Output the [x, y] coordinate of the center of the cell containing the given text.  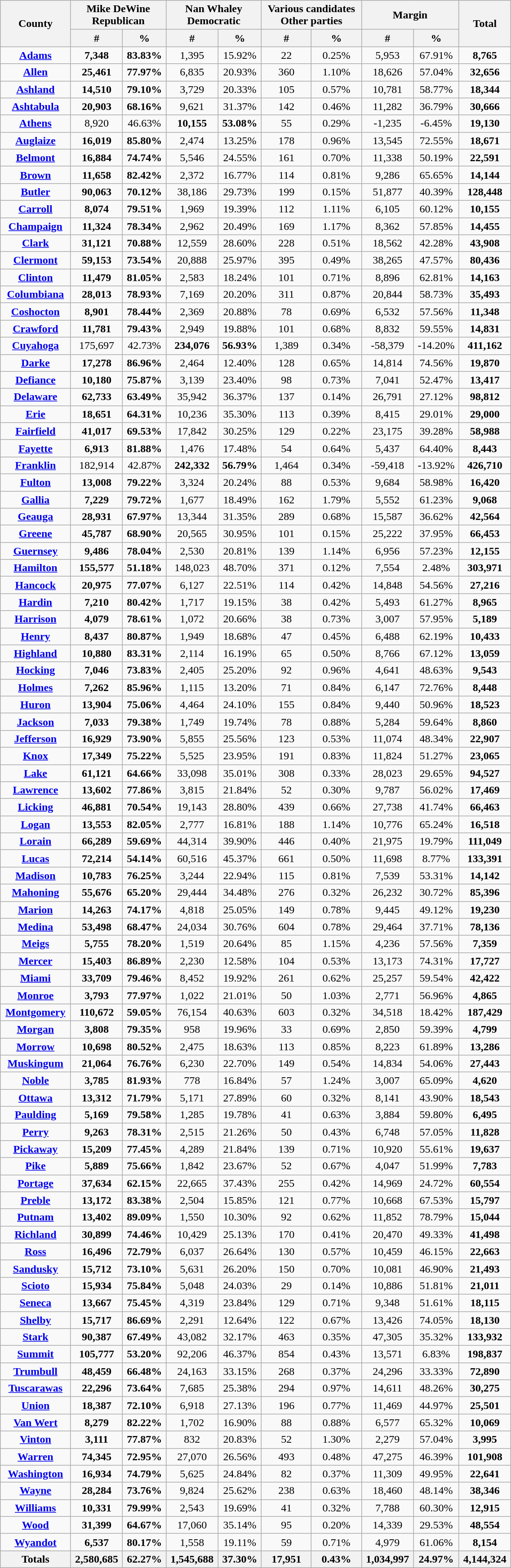
5,855 [192, 739]
78.79% [436, 1217]
78.31% [144, 1132]
66.48% [144, 1371]
2,962 [192, 226]
67.97% [144, 517]
25.20% [240, 670]
463 [287, 1337]
58.98% [436, 482]
14,848 [387, 585]
3,785 [97, 1081]
94,527 [485, 773]
13,553 [97, 824]
53,498 [97, 927]
35.01% [240, 773]
1,558 [192, 1542]
65.09% [436, 1081]
82 [287, 1474]
13,602 [97, 790]
44,314 [192, 841]
Lorain [36, 841]
60,516 [192, 859]
57.05% [436, 1132]
74.46% [144, 1234]
86.96% [144, 363]
0.41% [336, 1234]
16.90% [240, 1423]
83.83% [144, 55]
Jefferson [36, 739]
170 [287, 1234]
40.63% [240, 1012]
27,070 [192, 1457]
Medina [36, 927]
4,818 [192, 910]
73.83% [144, 670]
25.97% [240, 260]
42.28% [436, 243]
42,564 [485, 517]
18,523 [485, 705]
Cuyahoga [36, 346]
49.12% [436, 910]
27.13% [240, 1405]
18.68% [240, 636]
234,076 [192, 346]
Brown [36, 175]
Fayette [36, 448]
85.80% [144, 141]
6,835 [192, 72]
832 [192, 1440]
137 [287, 397]
182,914 [97, 465]
12.64% [240, 1320]
43.90% [436, 1098]
7,229 [97, 500]
3,808 [97, 1029]
20,844 [387, 295]
23.67% [240, 1166]
32.17% [240, 1337]
6,532 [387, 312]
7,210 [97, 602]
Scioto [36, 1286]
20,888 [192, 260]
Butler [36, 192]
7,046 [97, 670]
8,860 [485, 722]
Hardin [36, 602]
25.38% [240, 1388]
14,969 [387, 1183]
33,709 [97, 978]
Morrow [36, 1047]
48.26% [436, 1388]
14,263 [97, 910]
1,969 [192, 209]
50.19% [436, 158]
56.79% [240, 465]
0.83% [336, 756]
426,710 [485, 465]
Van Wert [36, 1423]
Hancock [36, 585]
2,475 [192, 1047]
Muskingum [36, 1064]
4,979 [387, 1542]
17,349 [97, 756]
14,144 [485, 175]
28,931 [97, 517]
81.93% [144, 1081]
Summit [36, 1354]
0.20% [336, 1525]
5,525 [192, 756]
65.32% [436, 1423]
11,324 [97, 226]
55 [287, 123]
73.54% [144, 260]
22,591 [485, 158]
66,453 [485, 534]
82.42% [144, 175]
7,685 [192, 1388]
47.57% [436, 260]
4,464 [192, 705]
41,498 [485, 1234]
13,312 [97, 1098]
85 [287, 944]
2,372 [192, 175]
150 [287, 1268]
Various candidatesOther parties [312, 15]
24,296 [387, 1371]
18,130 [485, 1320]
161 [287, 158]
46.39% [436, 1457]
74.17% [144, 910]
0.66% [336, 807]
33.33% [436, 1371]
15,403 [97, 961]
19.78% [240, 1115]
8,154 [485, 1542]
1,677 [192, 500]
1.03% [336, 995]
24.10% [240, 705]
58,988 [485, 431]
142 [287, 106]
255 [287, 1183]
15,044 [485, 1217]
4,319 [192, 1303]
11,698 [387, 859]
74.05% [436, 1320]
34.48% [240, 893]
112 [287, 209]
2,515 [192, 1132]
68.16% [144, 106]
11,074 [387, 739]
26.56% [240, 1457]
57.23% [436, 551]
26,791 [387, 397]
13,344 [192, 517]
76.25% [144, 876]
15,587 [387, 517]
7,041 [387, 380]
12,559 [192, 243]
2,474 [192, 141]
17,842 [192, 431]
18,626 [387, 72]
6,105 [387, 209]
115 [287, 876]
Knox [36, 756]
72.76% [436, 687]
Wyandot [36, 1542]
81.05% [144, 277]
5,284 [387, 722]
31,399 [97, 1525]
105 [287, 89]
439 [287, 807]
Henry [36, 636]
22,296 [97, 1388]
9,684 [387, 482]
7,033 [97, 722]
0.30% [336, 790]
50.96% [436, 705]
22,665 [192, 1183]
-1,235 [387, 123]
10,081 [387, 1268]
Greene [36, 534]
20.83% [240, 1440]
19.79% [436, 841]
8,448 [485, 687]
1,389 [287, 346]
18,562 [387, 243]
11,338 [387, 158]
26.20% [240, 1268]
36.62% [436, 517]
11,469 [387, 1405]
10,668 [387, 1200]
9,445 [387, 910]
14,163 [485, 277]
Ashland [36, 89]
77.07% [144, 585]
10,920 [387, 1149]
20.88% [240, 312]
Wood [36, 1525]
1.30% [336, 1440]
2,777 [192, 824]
13,417 [485, 380]
Totals [36, 1559]
8,362 [387, 226]
6,537 [97, 1542]
Putnam [36, 1217]
Paulding [36, 1115]
155 [287, 705]
19.92% [240, 978]
162 [287, 500]
69.53% [144, 431]
19,230 [485, 910]
12.40% [240, 363]
Meigs [36, 944]
6,748 [387, 1132]
13,173 [387, 961]
56.93% [240, 346]
1.15% [336, 944]
Guernsey [36, 551]
64.66% [144, 773]
Logan [36, 824]
61.23% [436, 500]
51,877 [387, 192]
4,236 [387, 944]
13.20% [240, 687]
604 [287, 927]
8,920 [97, 123]
42,422 [485, 978]
62.27% [144, 1559]
22.51% [240, 585]
10,776 [387, 824]
66,463 [485, 807]
65 [287, 653]
5,552 [387, 500]
-6.45% [436, 123]
71.79% [144, 1098]
17,951 [287, 1559]
59.80% [436, 1115]
Morgan [36, 1029]
47,305 [387, 1337]
10,069 [485, 1423]
48.14% [436, 1491]
16,420 [485, 482]
6,956 [387, 551]
Seneca [36, 1303]
2,580,685 [97, 1559]
4,047 [387, 1166]
19.69% [240, 1508]
5,631 [192, 1268]
24.72% [436, 1183]
15,934 [97, 1286]
493 [287, 1457]
Pickaway [36, 1149]
16.84% [240, 1081]
37,634 [97, 1183]
41.74% [436, 807]
133,391 [485, 859]
3,111 [97, 1440]
64.40% [436, 448]
121 [287, 1200]
Clinton [36, 277]
75.87% [144, 380]
70.54% [144, 807]
60 [287, 1098]
2,114 [192, 653]
44.97% [436, 1405]
261 [287, 978]
48.63% [436, 670]
54.56% [436, 585]
20.93% [240, 72]
43,082 [192, 1337]
49.33% [436, 1234]
276 [287, 893]
Miami [36, 978]
3,995 [485, 1440]
661 [287, 859]
0.22% [336, 431]
3,793 [97, 995]
42.87% [144, 465]
20,565 [192, 534]
Shelby [36, 1320]
Delaware [36, 397]
395 [287, 260]
2,230 [192, 961]
11,309 [387, 1474]
13,426 [387, 1320]
104 [287, 961]
Champaign [36, 226]
72,214 [97, 859]
18,460 [387, 1491]
13.25% [240, 141]
11,282 [387, 106]
13,402 [97, 1217]
Marion [36, 910]
18,387 [97, 1405]
24.84% [240, 1474]
Crawford [36, 329]
188 [287, 824]
9,068 [485, 500]
19,130 [485, 123]
0.85% [336, 1047]
40.39% [436, 192]
Highland [36, 653]
Perry [36, 1132]
1,034,997 [387, 1559]
73.90% [144, 739]
29.01% [436, 414]
187,429 [485, 1012]
1,717 [192, 602]
199 [287, 192]
73.76% [144, 1491]
0.48% [336, 1457]
54.06% [436, 1064]
19.88% [240, 329]
56.96% [436, 995]
Sandusky [36, 1268]
75.45% [144, 1303]
7,169 [192, 295]
13,172 [97, 1200]
59.39% [436, 1029]
11,824 [387, 756]
27,443 [485, 1064]
Harrison [36, 619]
37.71% [436, 927]
Wayne [36, 1491]
13,545 [387, 141]
19.74% [240, 722]
16,884 [97, 158]
67.91% [436, 55]
27,738 [387, 807]
4,865 [485, 995]
10,886 [387, 1286]
75.84% [144, 1286]
4,144,324 [485, 1559]
Holmes [36, 687]
29.53% [436, 1525]
3,729 [192, 89]
68.47% [144, 927]
62.19% [436, 636]
6,495 [485, 1115]
90,387 [97, 1337]
85.96% [144, 687]
26.64% [240, 1251]
53.31% [436, 876]
83.31% [144, 653]
54 [287, 448]
7,783 [485, 1166]
57.85% [436, 226]
20,470 [387, 1234]
67.53% [436, 1200]
Erie [36, 414]
18.49% [240, 500]
46,881 [97, 807]
0.25% [336, 55]
169 [287, 226]
25.62% [240, 1491]
61.27% [436, 602]
Hamilton [36, 568]
8.77% [436, 859]
8,437 [97, 636]
289 [287, 517]
5,171 [192, 1098]
67.49% [144, 1337]
21.26% [240, 1132]
43,908 [485, 243]
Hocking [36, 670]
6,913 [97, 448]
33,098 [192, 773]
Fairfield [36, 431]
15,209 [97, 1149]
20.20% [240, 295]
59,153 [97, 260]
55,676 [97, 893]
30,275 [485, 1388]
51.61% [436, 1303]
18.42% [436, 1012]
20.81% [240, 551]
8,832 [387, 329]
19.15% [240, 602]
294 [287, 1388]
Montgomery [36, 1012]
Athens [36, 123]
95 [287, 1525]
1.79% [336, 500]
51.18% [144, 568]
55.61% [436, 1149]
13,667 [97, 1303]
Geauga [36, 517]
Lawrence [36, 790]
5,546 [192, 158]
28.60% [240, 243]
5,437 [387, 448]
Noble [36, 1081]
11,479 [97, 277]
-13.92% [436, 465]
8,279 [97, 1423]
Franklin [36, 465]
Warren [36, 1457]
46.37% [240, 1354]
60.12% [436, 209]
17,727 [485, 961]
33 [287, 1029]
59.55% [436, 329]
62.15% [144, 1183]
0.12% [336, 568]
6.83% [436, 1354]
79.35% [144, 1029]
30.25% [240, 431]
22,907 [485, 739]
4,799 [485, 1029]
-14.20% [436, 346]
31,121 [97, 243]
74.79% [144, 1474]
48.34% [436, 739]
10,781 [387, 89]
0.64% [336, 448]
1,545,688 [192, 1559]
74.31% [436, 961]
18,543 [485, 1098]
21,011 [485, 1286]
Belmont [36, 158]
7,788 [387, 1508]
Mercer [36, 961]
15.92% [240, 55]
79.46% [144, 978]
64.31% [144, 414]
105,777 [97, 1354]
Mahoning [36, 893]
65.20% [144, 893]
78,136 [485, 927]
18,671 [485, 141]
Ashtabula [36, 106]
2,543 [192, 1508]
21,064 [97, 1064]
0.87% [336, 295]
Lucas [36, 859]
35.32% [436, 1337]
3,884 [387, 1115]
Union [36, 1405]
15.85% [240, 1200]
1,702 [192, 1423]
19.39% [240, 209]
39.28% [436, 431]
29.65% [436, 773]
82.22% [144, 1423]
16.77% [240, 175]
2,949 [192, 329]
1,285 [192, 1115]
0.65% [336, 363]
0.46% [336, 106]
30.72% [436, 893]
78.44% [144, 312]
5,889 [97, 1166]
24.97% [436, 1559]
17.48% [240, 448]
27.89% [240, 1098]
130 [287, 1251]
Lake [36, 773]
101,908 [485, 1457]
11,828 [485, 1132]
20.33% [240, 89]
854 [287, 1354]
45,787 [97, 534]
14,510 [97, 89]
Columbiana [36, 295]
191 [287, 756]
76,154 [192, 1012]
12.58% [240, 961]
26,232 [387, 893]
20.66% [240, 619]
53.08% [240, 123]
60.30% [436, 1508]
68.90% [144, 534]
Jackson [36, 722]
13,904 [97, 705]
74.56% [436, 363]
18,115 [485, 1303]
Tuscarawas [36, 1388]
78.20% [144, 944]
9,286 [387, 175]
15,797 [485, 1200]
28,284 [97, 1491]
2,279 [387, 1440]
54.14% [144, 859]
90,063 [97, 192]
36.37% [240, 397]
98 [287, 380]
51.81% [436, 1286]
15,712 [97, 1268]
0.51% [336, 243]
1.10% [336, 72]
8,415 [387, 414]
Ross [36, 1251]
5,189 [485, 619]
County [36, 23]
21,975 [387, 841]
Gallia [36, 500]
61.89% [436, 1047]
2,504 [192, 1200]
7,348 [97, 55]
47,275 [387, 1457]
23.84% [240, 1303]
16,934 [97, 1474]
238 [287, 1491]
59.54% [436, 978]
80.42% [144, 602]
3,324 [192, 482]
9,486 [97, 551]
57.95% [436, 619]
16.19% [240, 653]
18.24% [240, 277]
77.87% [144, 1440]
148,023 [192, 568]
14,611 [387, 1388]
1,842 [192, 1166]
58.73% [436, 295]
16,929 [97, 739]
3,815 [192, 790]
22.94% [240, 876]
1,519 [192, 944]
14,814 [387, 363]
1,022 [192, 995]
23.95% [240, 756]
175,697 [97, 346]
24.55% [240, 158]
60,554 [485, 1183]
38,265 [387, 260]
47 [287, 636]
31.35% [240, 517]
9,621 [192, 106]
21,493 [485, 1268]
82.05% [144, 824]
8,141 [387, 1098]
6,147 [387, 687]
72.95% [144, 1457]
8,965 [485, 602]
8,901 [97, 312]
25.13% [240, 1234]
1,476 [192, 448]
79.22% [144, 482]
74,345 [97, 1457]
62,733 [97, 397]
Total [485, 23]
65.65% [436, 175]
75.66% [144, 1166]
29,444 [192, 893]
25,501 [485, 1405]
79.43% [144, 329]
15,717 [97, 1320]
2,405 [192, 670]
228 [287, 243]
Stark [36, 1337]
81.88% [144, 448]
77.45% [144, 1149]
22.70% [240, 1064]
66,289 [97, 841]
25.05% [240, 910]
27.12% [436, 397]
Preble [36, 1200]
8,766 [387, 653]
196 [287, 1405]
1.17% [336, 226]
360 [287, 72]
603 [287, 1012]
Clermont [36, 260]
5,755 [97, 944]
14,455 [485, 226]
73.64% [144, 1388]
1,395 [192, 55]
Nan WhaleyDemocratic [213, 15]
178 [287, 141]
8,443 [485, 448]
13,571 [387, 1354]
35,942 [192, 397]
17,060 [192, 1525]
Darke [36, 363]
63.49% [144, 397]
45.37% [240, 859]
14,142 [485, 876]
22,641 [485, 1474]
49.95% [436, 1474]
75.06% [144, 705]
11,781 [97, 329]
20,975 [97, 585]
Mike DeWineRepublican [118, 15]
Margin [410, 15]
Auglaize [36, 141]
13,059 [485, 653]
6,577 [387, 1423]
65.24% [436, 824]
8,074 [97, 209]
38,346 [485, 1491]
122 [287, 1320]
268 [287, 1371]
10,698 [97, 1047]
85,396 [485, 893]
64.67% [144, 1525]
72.55% [436, 141]
22 [287, 55]
27,216 [485, 585]
Coshocton [36, 312]
10,783 [97, 876]
9,440 [387, 705]
0.33% [336, 773]
24,163 [192, 1371]
Defiance [36, 380]
29.73% [240, 192]
Trumbull [36, 1371]
0.39% [336, 414]
9,824 [192, 1491]
5,493 [387, 602]
53.20% [144, 1354]
78.04% [144, 551]
51.27% [436, 756]
Vinton [36, 1440]
72.10% [144, 1405]
2,771 [387, 995]
1,115 [192, 687]
23.40% [240, 380]
17,469 [485, 790]
7,539 [387, 876]
20.64% [240, 944]
30.95% [240, 534]
16.81% [240, 824]
Monroe [36, 995]
1,464 [287, 465]
6,127 [192, 585]
11,658 [97, 175]
10,331 [97, 1508]
22,663 [485, 1251]
25.56% [240, 739]
80.87% [144, 636]
46.90% [436, 1268]
72,890 [485, 1371]
10,236 [192, 414]
2,291 [192, 1320]
Williams [36, 1508]
6,037 [192, 1251]
123 [287, 739]
32,656 [485, 72]
35.30% [240, 414]
Pike [36, 1166]
33.15% [240, 1371]
0.54% [336, 1064]
17,278 [97, 363]
13,008 [97, 482]
8,223 [387, 1047]
21.01% [240, 995]
9,787 [387, 790]
7,359 [485, 944]
1,550 [192, 1217]
56.02% [436, 790]
29,464 [387, 927]
70.12% [144, 192]
Adams [36, 55]
48,554 [485, 1525]
76.76% [144, 1064]
92,206 [192, 1354]
80.17% [144, 1542]
78.34% [144, 226]
5,048 [192, 1286]
79.99% [144, 1508]
23,065 [485, 756]
4,641 [387, 670]
20.49% [240, 226]
371 [287, 568]
38,186 [192, 192]
2,530 [192, 551]
42.73% [144, 346]
52.47% [436, 380]
73.10% [144, 1268]
Allen [36, 72]
98,812 [485, 397]
10,459 [387, 1251]
24.03% [240, 1286]
311 [287, 295]
46.63% [144, 123]
10.30% [240, 1217]
75.22% [144, 756]
48,459 [97, 1371]
46.15% [436, 1251]
35.14% [240, 1525]
25,461 [97, 72]
29,000 [485, 414]
20.24% [240, 482]
58.77% [436, 89]
Licking [36, 807]
1.24% [336, 1081]
1.11% [336, 209]
2,369 [192, 312]
23,175 [387, 431]
6,230 [192, 1064]
80.52% [144, 1047]
79.58% [144, 1115]
5,953 [387, 55]
24,034 [192, 927]
59 [287, 1542]
0.49% [336, 260]
6,918 [192, 1405]
1,949 [192, 636]
0.40% [336, 841]
41,017 [97, 431]
25,257 [387, 978]
72.79% [144, 1251]
30,666 [485, 106]
9,543 [485, 670]
Ottawa [36, 1098]
958 [192, 1029]
14,831 [485, 329]
9,348 [387, 1303]
34,518 [387, 1012]
31.37% [240, 106]
19,637 [485, 1149]
67.12% [436, 653]
7,554 [387, 568]
19.11% [240, 1542]
51.99% [436, 1166]
10,180 [97, 380]
0.35% [336, 1337]
1,749 [192, 722]
Fulton [36, 482]
18,344 [485, 89]
86.69% [144, 1320]
61.06% [436, 1542]
19,870 [485, 363]
86.89% [144, 961]
79.51% [144, 209]
Richland [36, 1234]
59.05% [144, 1012]
9,263 [97, 1132]
12,915 [485, 1508]
8,452 [192, 978]
10,433 [485, 636]
0.29% [336, 123]
35,493 [485, 295]
303,971 [485, 568]
-58,379 [387, 346]
14,339 [387, 1525]
18,651 [97, 414]
Huron [36, 705]
79.38% [144, 722]
110,672 [97, 1012]
39.90% [240, 841]
19,143 [192, 807]
70.88% [144, 243]
28.80% [240, 807]
37.95% [436, 534]
111,049 [485, 841]
7,262 [97, 687]
4,620 [485, 1081]
29 [287, 1286]
2.48% [436, 568]
79.10% [144, 89]
2,583 [192, 277]
57 [287, 1081]
0.97% [336, 1388]
61,121 [97, 773]
77.86% [144, 790]
3,139 [192, 380]
28,013 [97, 295]
4,079 [97, 619]
308 [287, 773]
11,348 [485, 312]
5,169 [97, 1115]
198,837 [485, 1354]
80,436 [485, 260]
71 [287, 687]
37.30% [240, 1559]
18.63% [240, 1047]
59.69% [144, 841]
Clark [36, 243]
28,023 [387, 773]
Madison [36, 876]
8,765 [485, 55]
4,289 [192, 1149]
411,162 [485, 346]
48.70% [240, 568]
19.96% [240, 1029]
89.09% [144, 1217]
5,625 [192, 1474]
78.93% [144, 295]
79.72% [144, 500]
133,932 [485, 1337]
155,577 [97, 568]
0.45% [336, 636]
128,448 [485, 192]
59.64% [436, 722]
778 [192, 1081]
78.61% [144, 619]
446 [287, 841]
10,880 [97, 653]
6,488 [387, 636]
Portage [36, 1183]
16,019 [97, 141]
74.74% [144, 158]
30.76% [240, 927]
16,496 [97, 1251]
37.43% [240, 1183]
10,429 [192, 1234]
Washington [36, 1474]
12,155 [485, 551]
242,332 [192, 465]
20,903 [97, 106]
128 [287, 363]
2,464 [192, 363]
83.38% [144, 1200]
Carroll [36, 209]
16,518 [485, 824]
2,850 [387, 1029]
-59,418 [387, 465]
36.79% [436, 106]
11,852 [387, 1217]
14,834 [387, 1064]
13,286 [485, 1047]
30,899 [97, 1234]
3,244 [192, 876]
25,222 [387, 534]
62.81% [436, 277]
1,072 [192, 619]
8,896 [387, 277]
